Identify which cell holds the provided text, then report its (X, Y) central coordinate. 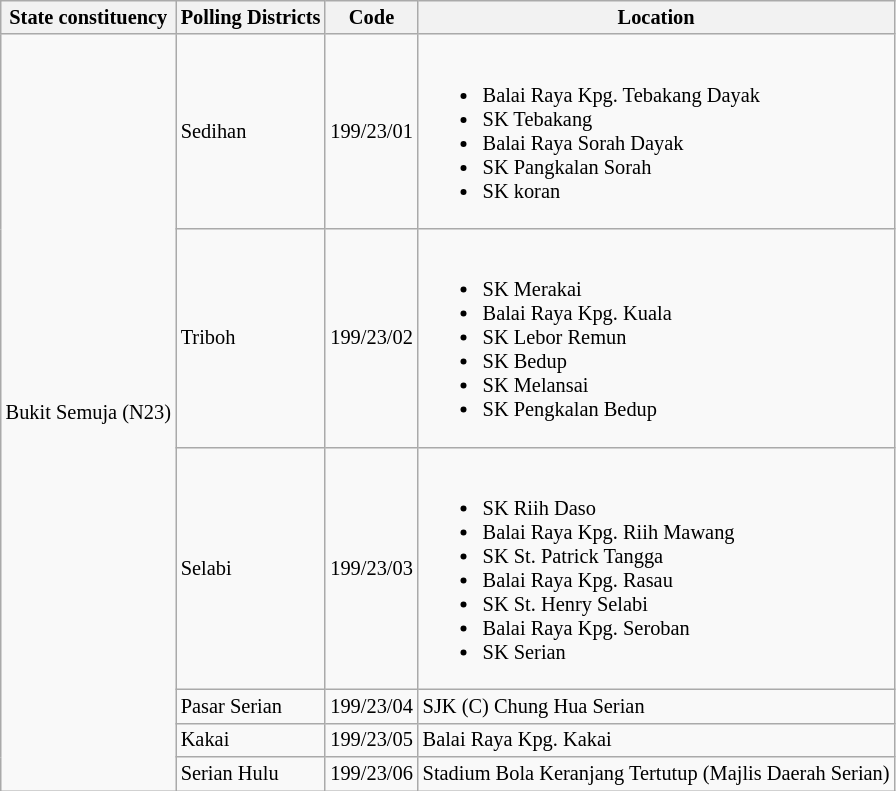
199/23/04 (371, 706)
Sedihan (251, 131)
Triboh (251, 337)
Polling Districts (251, 17)
SK Riih DasoBalai Raya Kpg. Riih MawangSK St. Patrick TanggaBalai Raya Kpg. RasauSK St. Henry SelabiBalai Raya Kpg. SerobanSK Serian (656, 568)
Kakai (251, 740)
Balai Raya Kpg. Tebakang DayakSK TebakangBalai Raya Sorah DayakSK Pangkalan SorahSK koran (656, 131)
Serian Hulu (251, 774)
199/23/01 (371, 131)
199/23/03 (371, 568)
Code (371, 17)
199/23/02 (371, 337)
Selabi (251, 568)
State constituency (88, 17)
199/23/05 (371, 740)
Pasar Serian (251, 706)
SJK (C) Chung Hua Serian (656, 706)
Stadium Bola Keranjang Tertutup (Majlis Daerah Serian) (656, 774)
SK MerakaiBalai Raya Kpg. KualaSK Lebor RemunSK BedupSK MelansaiSK Pengkalan Bedup (656, 337)
Bukit Semuja (N23) (88, 412)
199/23/06 (371, 774)
Location (656, 17)
Balai Raya Kpg. Kakai (656, 740)
